Return the [x, y] coordinate for the center point of the cell that contains the specified text.  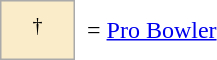
† [38, 30]
